From the cell containing the given text, extract its center point as (x, y) coordinate. 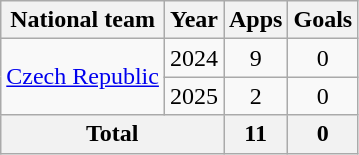
9 (256, 58)
Total (112, 134)
2025 (194, 96)
11 (256, 134)
Goals (323, 20)
Czech Republic (83, 77)
2024 (194, 58)
Apps (256, 20)
National team (83, 20)
2 (256, 96)
Year (194, 20)
